Return the (X, Y) coordinate for the center point of the cell that contains the specified text.  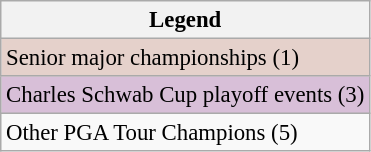
Senior major championships (1) (186, 58)
Other PGA Tour Champions (5) (186, 133)
Charles Schwab Cup playoff events (3) (186, 95)
Legend (186, 20)
